Scan for the cell matching the given text and deliver its (x, y) coordinate at center. 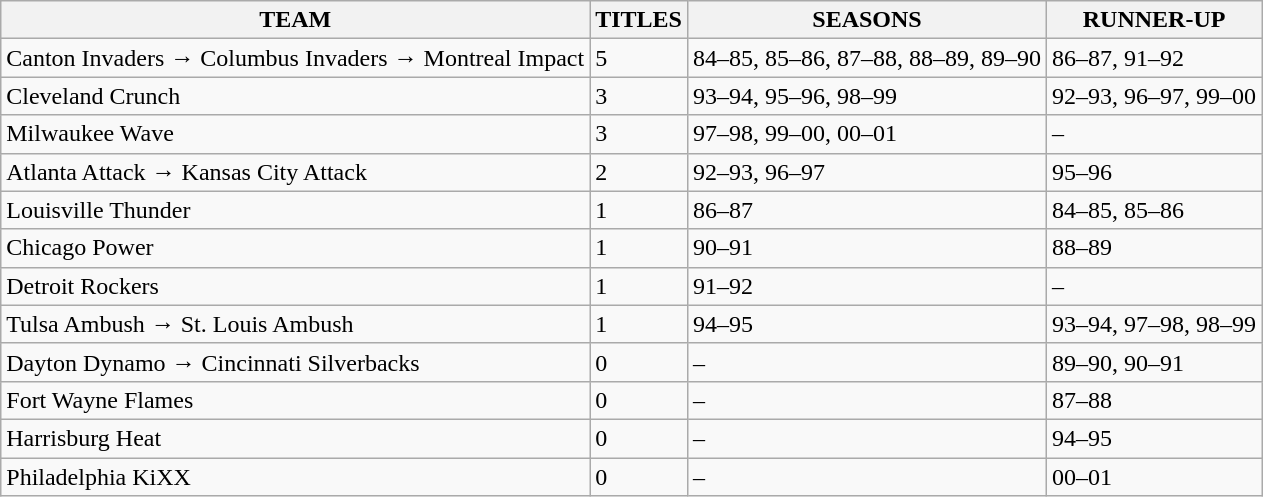
91–92 (866, 286)
00–01 (1154, 477)
93–94, 95–96, 98–99 (866, 96)
92–93, 96–97, 99–00 (1154, 96)
92–93, 96–97 (866, 172)
Tulsa Ambush → St. Louis Ambush (296, 324)
Philadelphia KiXX (296, 477)
97–98, 99–00, 00–01 (866, 134)
Atlanta Attack → Kansas City Attack (296, 172)
Cleveland Crunch (296, 96)
95–96 (1154, 172)
84–85, 85–86 (1154, 210)
Canton Invaders → Columbus Invaders → Montreal Impact (296, 58)
86–87, 91–92 (1154, 58)
93–94, 97–98, 98–99 (1154, 324)
2 (639, 172)
86–87 (866, 210)
5 (639, 58)
TEAM (296, 20)
Harrisburg Heat (296, 438)
Louisville Thunder (296, 210)
Chicago Power (296, 248)
89–90, 90–91 (1154, 362)
88–89 (1154, 248)
Detroit Rockers (296, 286)
SEASONS (866, 20)
TITLES (639, 20)
RUNNER-UP (1154, 20)
Dayton Dynamo → Cincinnati Silverbacks (296, 362)
Fort Wayne Flames (296, 400)
90–91 (866, 248)
84–85, 85–86, 87–88, 88–89, 89–90 (866, 58)
87–88 (1154, 400)
Milwaukee Wave (296, 134)
